Locate the cell with the specified text and output its (X, Y) center coordinate. 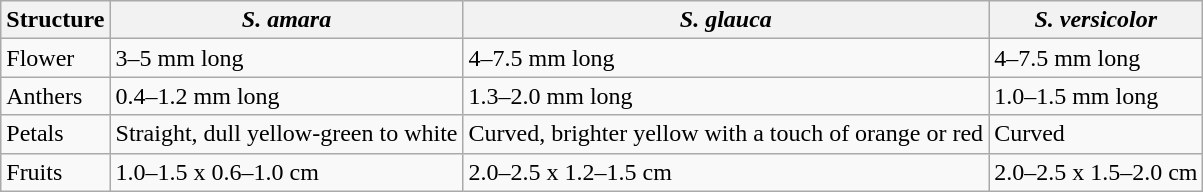
Petals (56, 134)
1.3–2.0 mm long (726, 96)
S. amara (286, 20)
1.0–1.5 x 0.6–1.0 cm (286, 172)
Straight, dull yellow-green to white (286, 134)
Structure (56, 20)
1.0–1.5 mm long (1096, 96)
0.4–1.2 mm long (286, 96)
Curved, brighter yellow with a touch of orange or red (726, 134)
Anthers (56, 96)
3–5 mm long (286, 58)
Fruits (56, 172)
Flower (56, 58)
Curved (1096, 134)
S. glauca (726, 20)
2.0–2.5 x 1.5–2.0 cm (1096, 172)
2.0–2.5 x 1.2–1.5 cm (726, 172)
S. versicolor (1096, 20)
